Identify which cell holds the provided text, then report its [x, y] central coordinate. 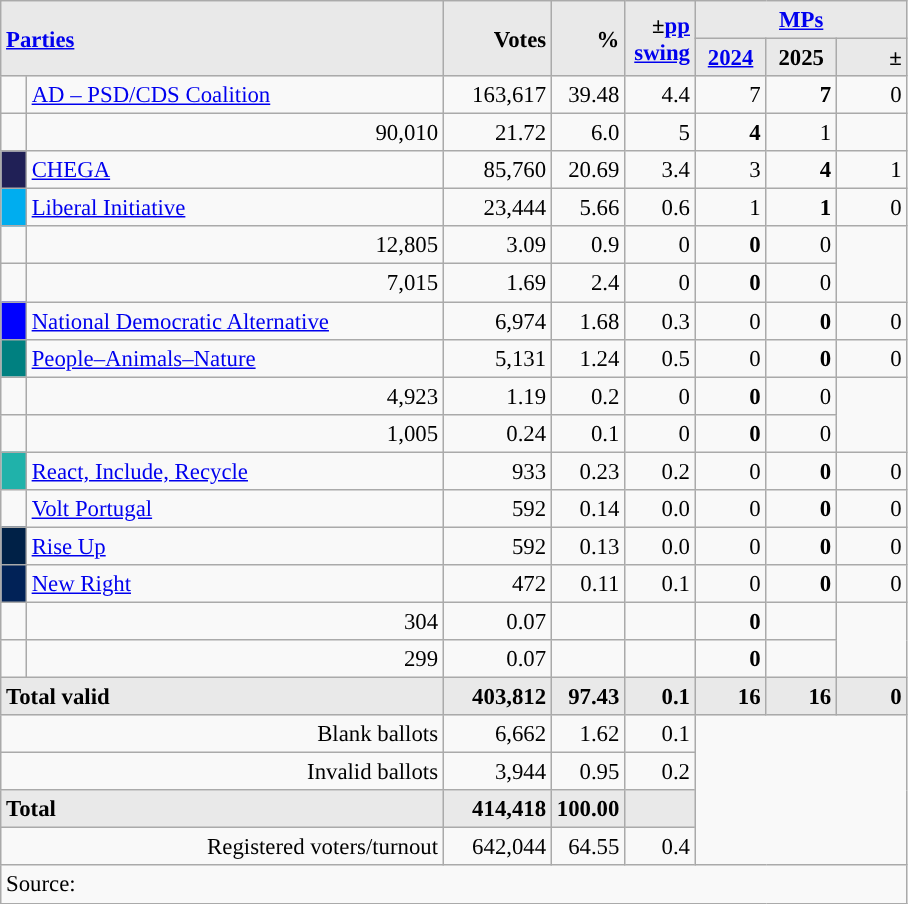
7,015 [234, 283]
Rise Up [234, 546]
642,044 [497, 847]
3.4 [660, 170]
0.23 [588, 471]
2.4 [588, 283]
Source: [454, 885]
Registered voters/turnout [222, 847]
5 [660, 133]
100.00 [588, 809]
AD – PSD/CDS Coalition [234, 95]
People–Animals–Nature [234, 358]
Total valid [222, 697]
Blank ballots [222, 734]
1.24 [588, 358]
2024 [730, 58]
414,418 [497, 809]
Volt Portugal [234, 509]
90,010 [234, 133]
0.13 [588, 546]
4.4 [660, 95]
4,923 [234, 396]
97.43 [588, 697]
21.72 [497, 133]
1.19 [497, 396]
39.48 [588, 95]
Parties [222, 38]
403,812 [497, 697]
3 [730, 170]
0.95 [588, 772]
New Right [234, 584]
20.69 [588, 170]
React, Include, Recycle [234, 471]
85,760 [497, 170]
163,617 [497, 95]
National Democratic Alternative [234, 321]
3.09 [497, 245]
CHEGA [234, 170]
23,444 [497, 208]
0.14 [588, 509]
0.11 [588, 584]
6,974 [497, 321]
0.3 [660, 321]
0.9 [588, 245]
5,131 [497, 358]
Liberal Initiative [234, 208]
±pp swing [660, 38]
1.68 [588, 321]
6.0 [588, 133]
% [588, 38]
2025 [802, 58]
0.5 [660, 358]
± [872, 58]
1.62 [588, 734]
0.4 [660, 847]
1.69 [497, 283]
12,805 [234, 245]
5.66 [588, 208]
Invalid ballots [222, 772]
6,662 [497, 734]
472 [497, 584]
MPs [801, 20]
0.6 [660, 208]
64.55 [588, 847]
3,944 [497, 772]
299 [234, 659]
304 [234, 621]
0.24 [497, 433]
Votes [497, 38]
933 [497, 471]
1,005 [234, 433]
Total [222, 809]
